Detect which cell encompasses the target text, then output its [x, y] center coordinate. 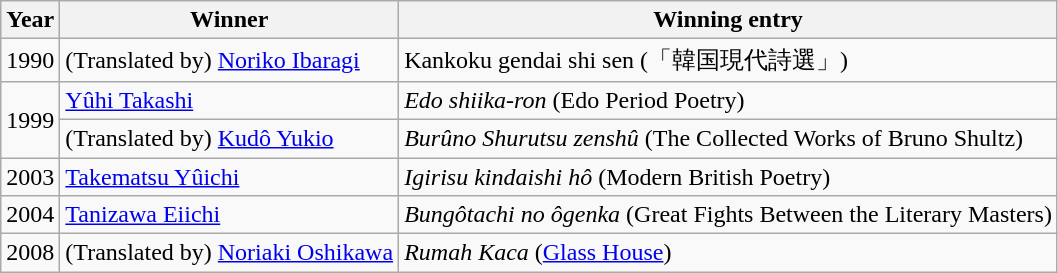
Igirisu kindaishi hô (Modern British Poetry) [728, 177]
(Translated by) Noriko Ibaragi [230, 60]
(Translated by) Kudô Yukio [230, 138]
(Translated by) Noriaki Oshikawa [230, 253]
Winning entry [728, 20]
Yûhi Takashi [230, 100]
Bungôtachi no ôgenka (Great Fights Between the Literary Masters) [728, 215]
Burûno Shurutsu zenshû (The Collected Works of Bruno Shultz) [728, 138]
Takematsu Yûichi [230, 177]
Kankoku gendai shi sen (「韓国現代詩選」) [728, 60]
1990 [30, 60]
2003 [30, 177]
Edo shiika-ron (Edo Period Poetry) [728, 100]
Winner [230, 20]
2004 [30, 215]
Tanizawa Eiichi [230, 215]
1999 [30, 119]
2008 [30, 253]
Rumah Kaca (Glass House) [728, 253]
Year [30, 20]
